Detect which cell encompasses the target text, then output its (X, Y) center coordinate. 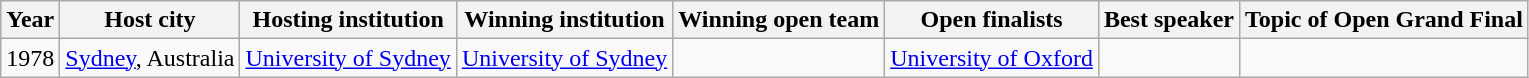
Hosting institution (348, 20)
Host city (150, 20)
Open finalists (992, 20)
Best speaker (1168, 20)
Topic of Open Grand Final (1384, 20)
University of Oxford (992, 58)
Sydney, Australia (150, 58)
1978 (30, 58)
Winning institution (564, 20)
Winning open team (779, 20)
Year (30, 20)
